Return the [x, y] coordinate for the center point of the cell that contains the specified text.  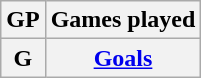
GP [23, 20]
Games played [123, 20]
G [23, 58]
Goals [123, 58]
